Pinpoint the cell where the given text exists, returning its [x, y] midpoint coordinate. 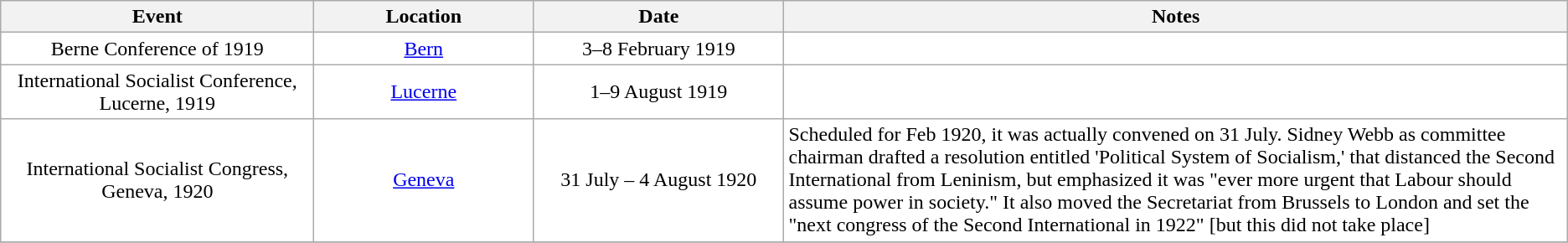
Lucerne [424, 92]
Geneva [424, 180]
Date [658, 17]
Bern [424, 49]
Berne Conference of 1919 [157, 49]
Location [424, 17]
3–8 February 1919 [658, 49]
Event [157, 17]
31 July – 4 August 1920 [658, 180]
1–9 August 1919 [658, 92]
Notes [1176, 17]
International Socialist Conference, Lucerne, 1919 [157, 92]
International Socialist Congress, Geneva, 1920 [157, 180]
